From the cell containing the given text, extract its center point as [X, Y] coordinate. 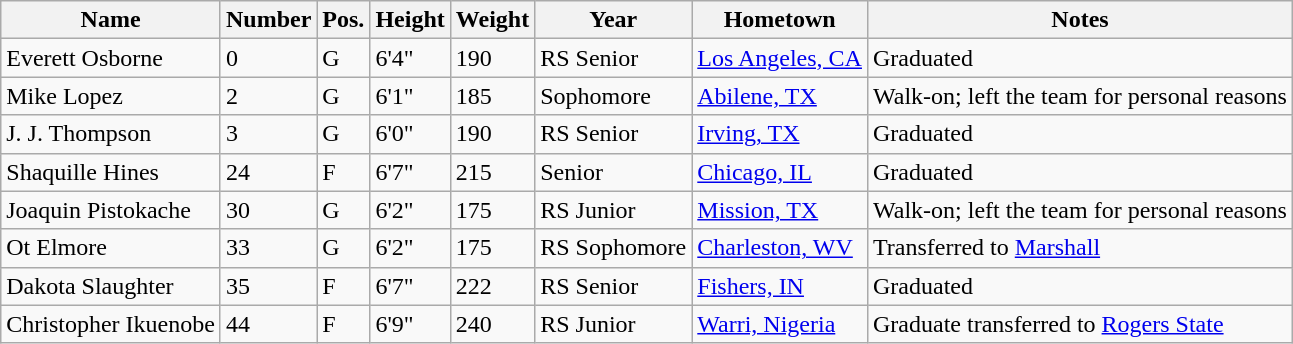
J. J. Thompson [111, 134]
215 [492, 172]
6'0" [410, 134]
35 [268, 286]
Charleston, WV [780, 248]
2 [268, 96]
Transferred to Marshall [1080, 248]
6'1" [410, 96]
Year [614, 20]
Graduate transferred to Rogers State [1080, 324]
Shaquille Hines [111, 172]
Ot Elmore [111, 248]
Everett Osborne [111, 58]
24 [268, 172]
222 [492, 286]
3 [268, 134]
RS Sophomore [614, 248]
6'9" [410, 324]
Christopher Ikuenobe [111, 324]
Mike Lopez [111, 96]
Dakota Slaughter [111, 286]
Mission, TX [780, 210]
Pos. [344, 20]
30 [268, 210]
Sophomore [614, 96]
Notes [1080, 20]
44 [268, 324]
Warri, Nigeria [780, 324]
Irving, TX [780, 134]
Number [268, 20]
Senior [614, 172]
33 [268, 248]
Height [410, 20]
240 [492, 324]
Name [111, 20]
Hometown [780, 20]
Fishers, IN [780, 286]
Abilene, TX [780, 96]
Weight [492, 20]
6'4" [410, 58]
Joaquin Pistokache [111, 210]
185 [492, 96]
Chicago, IL [780, 172]
Los Angeles, CA [780, 58]
0 [268, 58]
